Provide the [x, y] coordinate of the cell's center where the given text is located.  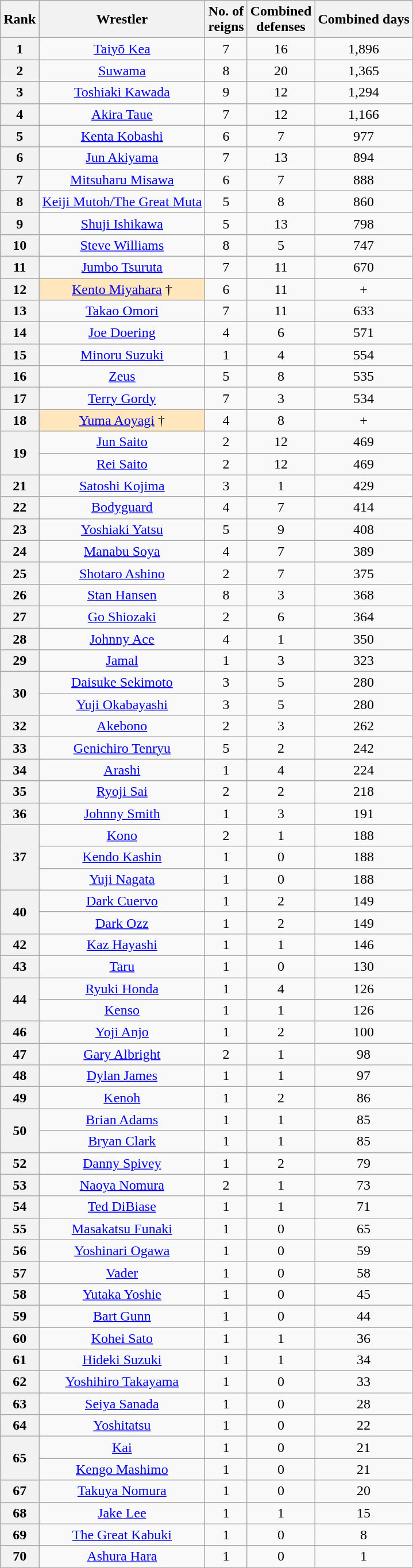
Jumbo Tsuruta [122, 267]
19 [20, 453]
860 [364, 202]
79 [364, 1163]
63 [20, 1404]
Takao Omori [122, 311]
Suwama [122, 71]
25 [20, 573]
71 [364, 1207]
Bodyguard [122, 508]
798 [364, 223]
Shotaro Ashino [122, 573]
242 [364, 748]
Stan Hansen [122, 595]
389 [364, 551]
Takuya Nomura [122, 1491]
Combineddefenses [281, 20]
571 [364, 333]
888 [364, 180]
46 [20, 1032]
Combined days [364, 20]
26 [20, 595]
23 [20, 529]
55 [20, 1229]
Jamal [122, 661]
Jun Saito [122, 442]
Mitsuharu Misawa [122, 180]
24 [20, 551]
Ted DiBiase [122, 1207]
Dark Cuervo [122, 901]
Yuma Aoyagi † [122, 420]
47 [20, 1054]
29 [20, 661]
Masakatsu Funaki [122, 1229]
54 [20, 1207]
535 [364, 377]
Rei Saito [122, 464]
977 [364, 136]
No. ofreigns [226, 20]
262 [364, 726]
Zeus [122, 377]
Kaz Hayashi [122, 944]
37 [20, 857]
1,294 [364, 92]
Dark Ozz [122, 923]
45 [364, 1294]
670 [364, 267]
57 [20, 1272]
534 [364, 398]
97 [364, 1076]
429 [364, 486]
Rank [20, 20]
Go Shiozaki [122, 617]
Yuji Nagata [122, 879]
64 [20, 1426]
Taru [122, 966]
364 [364, 617]
50 [20, 1130]
Kengo Mashimo [122, 1469]
100 [364, 1032]
Naoya Nomura [122, 1185]
Bryan Clark [122, 1141]
Manabu Soya [122, 551]
Brian Adams [122, 1120]
73 [364, 1185]
48 [20, 1076]
Akira Taue [122, 114]
Yoshiaki Yatsu [122, 529]
368 [364, 595]
Vader [122, 1272]
633 [364, 311]
554 [364, 355]
35 [20, 792]
Jun Akiyama [122, 158]
Yoji Anjo [122, 1032]
32 [20, 726]
61 [20, 1360]
747 [364, 245]
70 [20, 1557]
30 [20, 694]
Hideki Suzuki [122, 1360]
14 [20, 333]
1,896 [364, 49]
Ryoji Sai [122, 792]
Bart Gunn [122, 1316]
Kento Miyahara † [122, 289]
17 [20, 398]
Kohei Sato [122, 1338]
350 [364, 639]
Kendo Kashin [122, 857]
Dylan James [122, 1076]
Ashura Hara [122, 1557]
67 [20, 1491]
Taiyō Kea [122, 49]
Joe Doering [122, 333]
146 [364, 944]
894 [364, 158]
Terry Gordy [122, 398]
Shuji Ishikawa [122, 223]
Johnny Ace [122, 639]
Seiya Sanada [122, 1404]
414 [364, 508]
69 [20, 1535]
Yoshihiro Takayama [122, 1382]
60 [20, 1338]
218 [364, 792]
Gary Albright [122, 1054]
Danny Spivey [122, 1163]
Satoshi Kojima [122, 486]
Toshiaki Kawada [122, 92]
68 [20, 1513]
1,166 [364, 114]
The Great Kabuki [122, 1535]
56 [20, 1250]
408 [364, 529]
Kenoh [122, 1098]
Jake Lee [122, 1513]
10 [20, 245]
27 [20, 617]
Daisuke Sekimoto [122, 683]
52 [20, 1163]
Kono [122, 835]
43 [20, 966]
Kenso [122, 1011]
Yoshinari Ogawa [122, 1250]
18 [20, 420]
40 [20, 912]
98 [364, 1054]
323 [364, 661]
62 [20, 1382]
Steve Williams [122, 245]
Wrestler [122, 20]
53 [20, 1185]
Ryuki Honda [122, 988]
224 [364, 770]
Kenta Kobashi [122, 136]
Johnny Smith [122, 814]
Yutaka Yoshie [122, 1294]
Akebono [122, 726]
Yuji Okabayashi [122, 704]
86 [364, 1098]
Yoshitatsu [122, 1426]
191 [364, 814]
Kai [122, 1447]
130 [364, 966]
49 [20, 1098]
Keiji Mutoh/The Great Muta [122, 202]
375 [364, 573]
42 [20, 944]
Minoru Suzuki [122, 355]
Arashi [122, 770]
1,365 [364, 71]
Genichiro Tenryu [122, 748]
